Capture the cell that displays the provided text and extract its [X, Y] central coordinate. 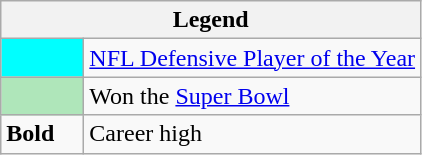
Bold [42, 134]
Career high [252, 134]
NFL Defensive Player of the Year [252, 58]
Won the Super Bowl [252, 96]
Legend [211, 20]
